From the cell containing the given text, extract its center point as [X, Y] coordinate. 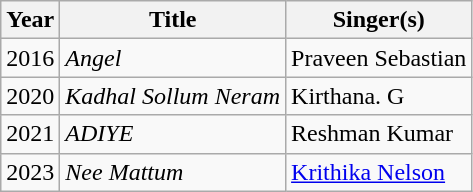
Angel [173, 58]
2023 [30, 172]
Kadhal Sollum Neram [173, 96]
2016 [30, 58]
2021 [30, 134]
Praveen Sebastian [379, 58]
Title [173, 20]
2020 [30, 96]
Krithika Nelson [379, 172]
Nee Mattum [173, 172]
Singer(s) [379, 20]
Year [30, 20]
Reshman Kumar [379, 134]
ADIYE [173, 134]
Kirthana. G [379, 96]
